Pinpoint the cell where the given text exists, returning its [x, y] midpoint coordinate. 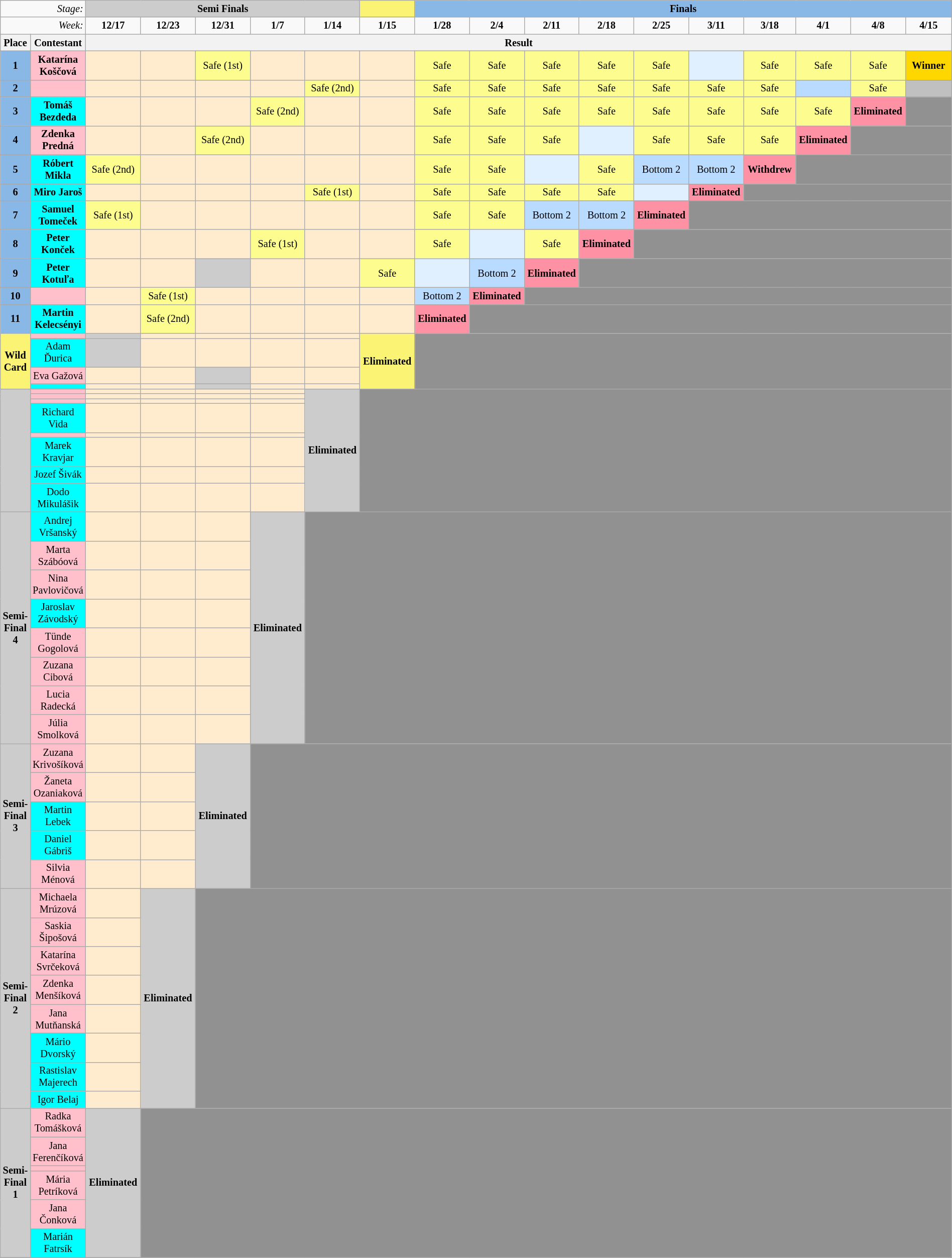
Tünde Gogolová [58, 642]
3/11 [716, 26]
12/23 [168, 26]
Semi-Final 3 [16, 816]
3/18 [770, 26]
2 [16, 88]
Daniel Gábriš [58, 845]
Dodo Mikulášik [58, 498]
2/4 [497, 26]
Andrej Vršanský [58, 526]
3 [16, 111]
1 [16, 65]
Semi-Final 2 [16, 998]
12/17 [113, 26]
Saskia Šipošová [58, 932]
Igor Belaj [58, 1100]
Place [16, 43]
Mária Petríková [58, 1185]
Winner [928, 65]
4 [16, 140]
1/7 [277, 26]
Zuzana Krivošíková [58, 758]
Semi Finals [223, 9]
Martin Lebek [58, 816]
Zuzana Cibová [58, 671]
Adam Ďurica [58, 353]
Nina Pavlovičová [58, 585]
Miro Jaroš [58, 192]
Semi-Final 1 [16, 1183]
11 [16, 319]
Silvia Ménová [58, 874]
Contestant [58, 43]
Michaela Mrúzová [58, 903]
Jaroslav Závodský [58, 613]
4/8 [878, 26]
Lucia Radecká [58, 700]
Week: [43, 26]
2/25 [661, 26]
7 [16, 215]
Rastislav Majerech [58, 1077]
Jana Mutňanská [58, 1019]
Radka Tomášková [58, 1122]
1/15 [388, 26]
2/11 [551, 26]
Peter Konček [58, 244]
Martin Kelecsényi [58, 319]
Richard Vida [58, 418]
Eva Gažová [58, 376]
Marek Kravjar [58, 451]
Tomáš Bezdeda [58, 111]
6 [16, 192]
9 [16, 273]
2/18 [607, 26]
Samuel Tomeček [58, 215]
4/1 [823, 26]
Semi-Final 4 [16, 628]
Katarína Koščová [58, 65]
5 [16, 169]
Stage: [43, 9]
Róbert Mikla [58, 169]
Žaneta Ozaniaková [58, 787]
Jozef Šivák [58, 475]
8 [16, 244]
4/15 [928, 26]
Jana Ferenčíková [58, 1152]
Peter Kotuľa [58, 273]
Zdenka Menšíková [58, 990]
WildCard [16, 362]
Marta Szábóová [58, 555]
Jana Čonková [58, 1214]
Marián Fatrsík [58, 1243]
Júlia Smolková [58, 729]
1/14 [332, 26]
1/28 [442, 26]
Finals [683, 9]
Katarína Svrčeková [58, 961]
12/31 [223, 26]
10 [16, 296]
Zdenka Predná [58, 140]
Mário Dvorský [58, 1048]
Withdrew [770, 169]
Result [519, 43]
